Pinpoint the cell where the given text exists, returning its [x, y] midpoint coordinate. 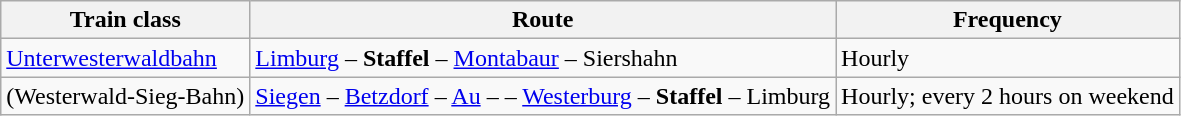
Unterwesterwaldbahn [126, 58]
Train class [126, 20]
Siegen – Betzdorf – Au – – Westerburg – Staffel – Limburg [543, 96]
(Westerwald-Sieg-Bahn) [126, 96]
Limburg – Staffel – Montabaur – Siershahn [543, 58]
Hourly [1008, 58]
Frequency [1008, 20]
Hourly; every 2 hours on weekend [1008, 96]
Route [543, 20]
